Detect which cell encompasses the target text, then output its (x, y) center coordinate. 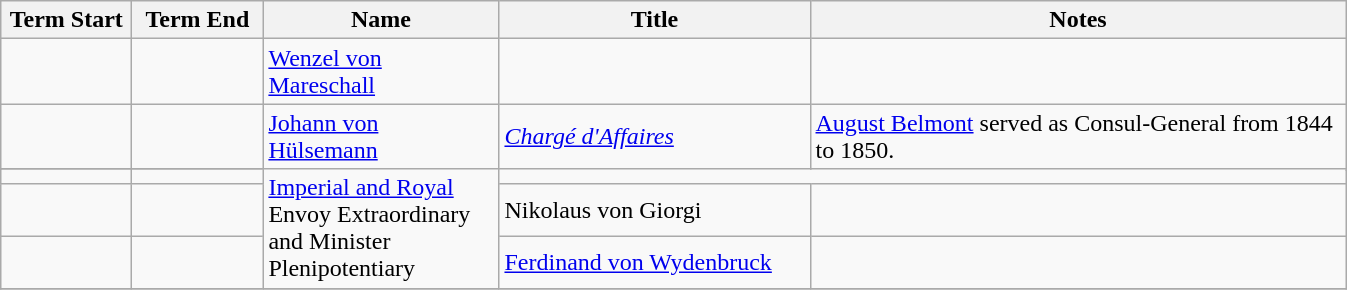
Term Start (66, 20)
Nikolaus von Giorgi (654, 210)
Imperial and Royal Envoy Extraordinary and Minister Plenipotentiary (381, 228)
Chargé d'Affaires (654, 136)
August Belmont served as Consul-General from 1844 to 1850. (1078, 136)
Name (381, 20)
Johann von Hülsemann (381, 136)
Term End (198, 20)
Title (654, 20)
Ferdinand von Wydenbruck (654, 262)
Wenzel von Mareschall (381, 72)
Notes (1078, 20)
